Return the [X, Y] coordinate for the center point of the cell that contains the specified text.  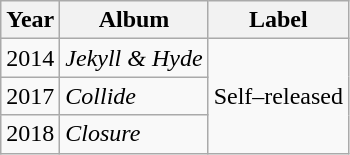
2018 [30, 134]
2014 [30, 58]
Label [278, 20]
2017 [30, 96]
Jekyll & Hyde [134, 58]
Album [134, 20]
Self–released [278, 96]
Collide [134, 96]
Closure [134, 134]
Year [30, 20]
